Pinpoint the cell where the given text exists, returning its [x, y] midpoint coordinate. 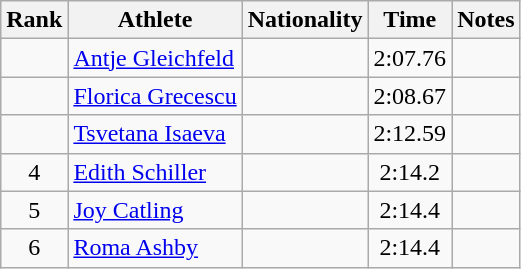
2:08.67 [410, 96]
Athlete [155, 20]
Tsvetana Isaeva [155, 134]
2:14.2 [410, 172]
5 [34, 210]
Antje Gleichfeld [155, 58]
6 [34, 248]
Edith Schiller [155, 172]
2:07.76 [410, 58]
Joy Catling [155, 210]
2:12.59 [410, 134]
Time [410, 20]
Notes [486, 20]
4 [34, 172]
Roma Ashby [155, 248]
Nationality [305, 20]
Rank [34, 20]
Florica Grecescu [155, 96]
